Scan for the cell matching the given text and deliver its (X, Y) coordinate at center. 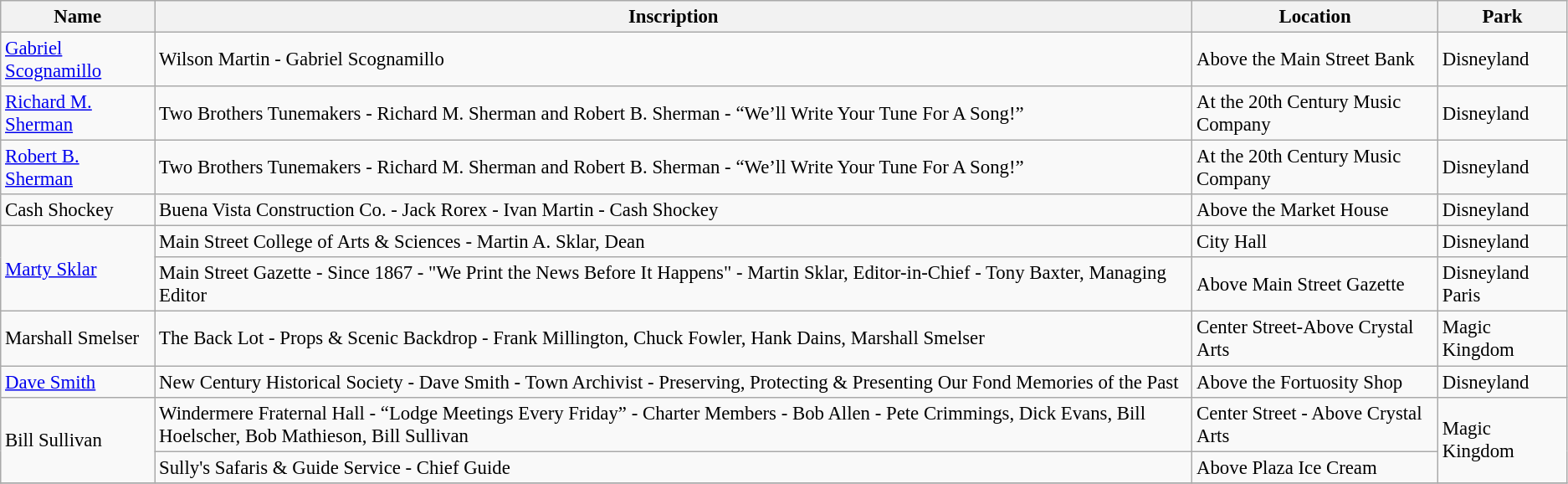
Park (1502, 17)
Cash Shockey (78, 210)
Main Street College of Arts & Sciences - Martin A. Sklar, Dean (674, 242)
Location (1315, 17)
Above the Fortuosity Shop (1315, 382)
Center Street-Above Crystal Arts (1315, 338)
Above the Main Street Bank (1315, 60)
Main Street Gazette - Since 1867 - "We Print the News Before It Happens" - Martin Sklar, Editor-in-Chief - Tony Baxter, Managing Editor (674, 285)
City Hall (1315, 242)
Richard M. Sherman (78, 114)
The Back Lot - Props & Scenic Backdrop - Frank Millington, Chuck Fowler, Hank Dains, Marshall Smelser (674, 338)
Inscription (674, 17)
Sully's Safaris & Guide Service - Chief Guide (674, 467)
Above Plaza Ice Cream (1315, 467)
Above the Market House (1315, 210)
Gabriel Scognamillo (78, 60)
Robert B. Sherman (78, 167)
Wilson Martin - Gabriel Scognamillo (674, 60)
Center Street - Above Crystal Arts (1315, 424)
New Century Historical Society - Dave Smith - Town Archivist - Preserving, Protecting & Presenting Our Fond Memories of the Past (674, 382)
Buena Vista Construction Co. - Jack Rorex - Ivan Martin - Cash Shockey (674, 210)
Marty Sklar (78, 269)
Marshall Smelser (78, 338)
Above Main Street Gazette (1315, 285)
Bill Sullivan (78, 440)
Disneyland Paris (1502, 285)
Dave Smith (78, 382)
Name (78, 17)
